Detect which cell encompasses the target text, then output its (x, y) center coordinate. 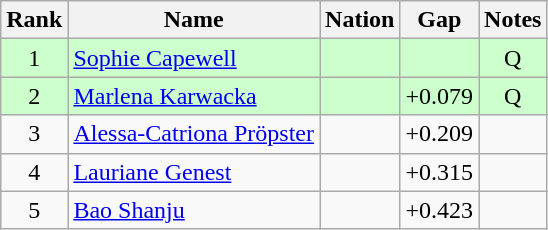
+0.423 (440, 210)
+0.079 (440, 96)
Bao Shanju (194, 210)
Alessa-Catriona Pröpster (194, 134)
+0.209 (440, 134)
Lauriane Genest (194, 172)
Nation (360, 20)
Rank (34, 20)
5 (34, 210)
Gap (440, 20)
Name (194, 20)
+0.315 (440, 172)
Notes (513, 20)
2 (34, 96)
Marlena Karwacka (194, 96)
3 (34, 134)
Sophie Capewell (194, 58)
4 (34, 172)
1 (34, 58)
